Identify which cell holds the provided text, then report its [X, Y] central coordinate. 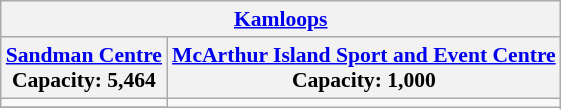
Kamloops [281, 19]
Sandman CentreCapacity: 5,464 [84, 68]
McArthur Island Sport and Event CentreCapacity: 1,000 [364, 68]
